Pinpoint the cell where the given text exists, returning its (X, Y) midpoint coordinate. 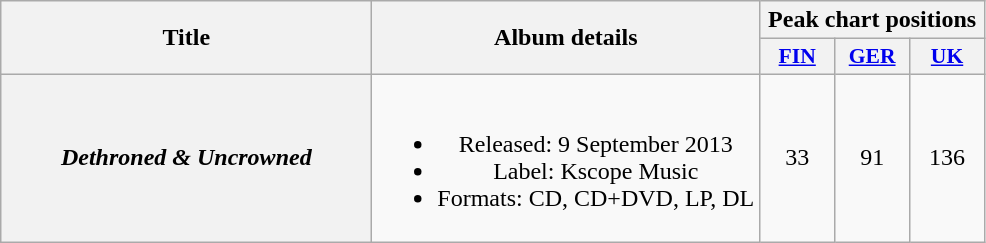
Released: 9 September 2013Label: Kscope MusicFormats: CD, CD+DVD, LP, DL (566, 158)
FIN (798, 57)
UK (948, 57)
91 (872, 158)
Album details (566, 38)
136 (948, 158)
33 (798, 158)
Dethroned & Uncrowned (186, 158)
GER (872, 57)
Peak chart positions (872, 20)
Title (186, 38)
